Locate the cell with the specified text and output its (X, Y) center coordinate. 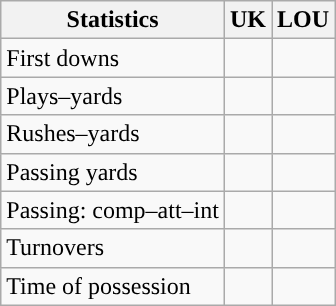
Rushes–yards (113, 134)
Passing: comp–att–int (113, 210)
Plays–yards (113, 96)
Time of possession (113, 286)
Statistics (113, 20)
LOU (304, 20)
Passing yards (113, 172)
UK (248, 20)
First downs (113, 58)
Turnovers (113, 248)
